Determine the (X, Y) coordinate at the center of the cell enclosing the given text.  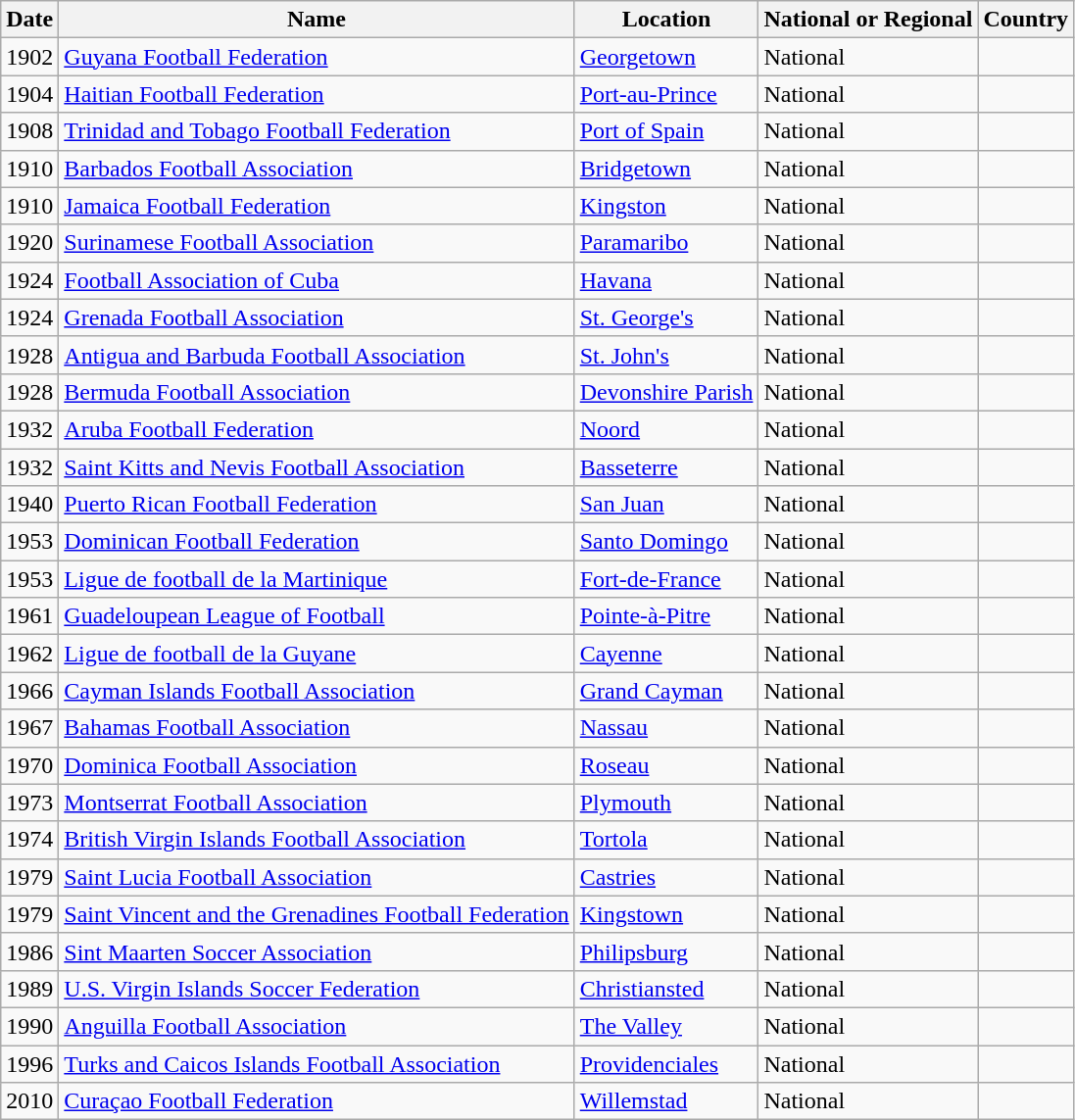
St. George's (666, 317)
Ligue de football de la Martinique (317, 579)
Port of Spain (666, 131)
U.S. Virgin Islands Soccer Federation (317, 989)
Saint Lucia Football Association (317, 877)
San Juan (666, 505)
Surinamese Football Association (317, 243)
Cayenne (666, 654)
Saint Kitts and Nevis Football Association (317, 467)
British Virgin Islands Football Association (317, 840)
Georgetown (666, 57)
National or Regional (868, 20)
Castries (666, 877)
Name (317, 20)
Guyana Football Federation (317, 57)
Bermuda Football Association (317, 392)
Providenciales (666, 1063)
1966 (29, 691)
Country (1026, 20)
Kingstown (666, 914)
Plymouth (666, 803)
Roseau (666, 765)
1967 (29, 728)
Paramaribo (666, 243)
1940 (29, 505)
Saint Vincent and the Grenadines Football Federation (317, 914)
Bahamas Football Association (317, 728)
1973 (29, 803)
Aruba Football Federation (317, 429)
1989 (29, 989)
2010 (29, 1101)
Tortola (666, 840)
Antigua and Barbuda Football Association (317, 355)
Guadeloupean League of Football (317, 616)
1920 (29, 243)
Fort-de-France (666, 579)
1902 (29, 57)
1986 (29, 951)
Location (666, 20)
Anguilla Football Association (317, 1026)
Trinidad and Tobago Football Federation (317, 131)
Curaçao Football Federation (317, 1101)
Noord (666, 429)
Date (29, 20)
Barbados Football Association (317, 169)
1996 (29, 1063)
Nassau (666, 728)
Basseterre (666, 467)
1904 (29, 94)
Port-au-Prince (666, 94)
The Valley (666, 1026)
Turks and Caicos Islands Football Association (317, 1063)
Montserrat Football Association (317, 803)
Christiansted (666, 989)
Willemstad (666, 1101)
St. John's (666, 355)
Jamaica Football Federation (317, 206)
Sint Maarten Soccer Association (317, 951)
Ligue de football de la Guyane (317, 654)
Devonshire Parish (666, 392)
Pointe-à-Pitre (666, 616)
Football Association of Cuba (317, 280)
Grenada Football Association (317, 317)
Kingston (666, 206)
1974 (29, 840)
Puerto Rican Football Federation (317, 505)
Bridgetown (666, 169)
Haitian Football Federation (317, 94)
1970 (29, 765)
Dominica Football Association (317, 765)
1908 (29, 131)
Grand Cayman (666, 691)
Philipsburg (666, 951)
1962 (29, 654)
Dominican Football Federation (317, 542)
1990 (29, 1026)
Santo Domingo (666, 542)
1961 (29, 616)
Havana (666, 280)
Cayman Islands Football Association (317, 691)
